For the text-containing cell, return its midpoint in (X, Y) coordinate format. 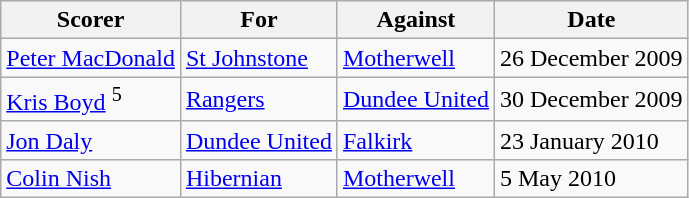
Peter MacDonald (91, 58)
5 May 2010 (591, 178)
St Johnstone (258, 58)
For (258, 20)
Colin Nish (91, 178)
26 December 2009 (591, 58)
Jon Daly (91, 140)
Rangers (258, 100)
Kris Boyd 5 (91, 100)
Hibernian (258, 178)
Falkirk (416, 140)
Against (416, 20)
Date (591, 20)
30 December 2009 (591, 100)
23 January 2010 (591, 140)
Scorer (91, 20)
